Provide the (X, Y) coordinate of the cell's center where the given text is located.  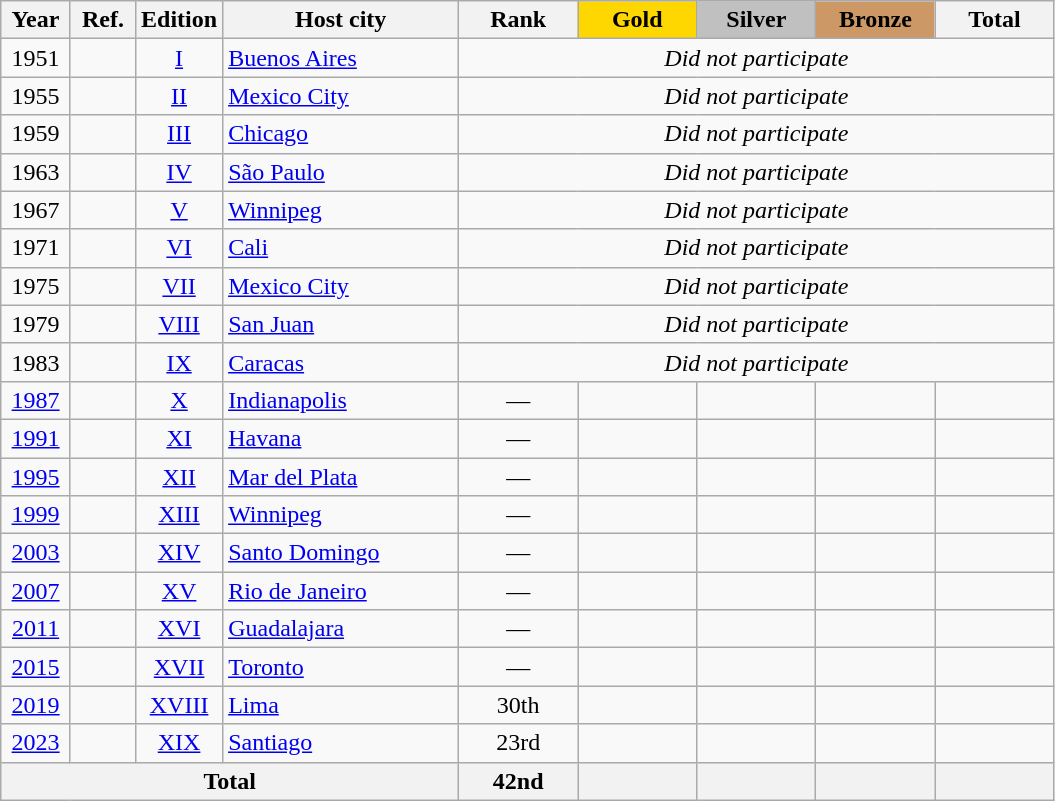
2023 (36, 743)
Year (36, 20)
23rd (518, 743)
I (180, 58)
1955 (36, 96)
42nd (518, 781)
XI (180, 438)
Lima (341, 705)
Chicago (341, 134)
XVI (180, 629)
Guadalajara (341, 629)
XVIII (180, 705)
1971 (36, 248)
2007 (36, 591)
2015 (36, 667)
Silver (756, 20)
XV (180, 591)
XVII (180, 667)
1979 (36, 324)
1987 (36, 400)
Havana (341, 438)
IV (180, 172)
XIX (180, 743)
1963 (36, 172)
Caracas (341, 362)
VIII (180, 324)
XII (180, 477)
Santo Domingo (341, 553)
Gold (638, 20)
Cali (341, 248)
1975 (36, 286)
2011 (36, 629)
Host city (341, 20)
III (180, 134)
Buenos Aires (341, 58)
Bronze (876, 20)
1991 (36, 438)
Edition (180, 20)
1959 (36, 134)
Toronto (341, 667)
1983 (36, 362)
San Juan (341, 324)
1995 (36, 477)
Rio de Janeiro (341, 591)
VI (180, 248)
Santiago (341, 743)
São Paulo (341, 172)
2003 (36, 553)
XIII (180, 515)
XIV (180, 553)
Mar del Plata (341, 477)
2019 (36, 705)
V (180, 210)
Indianapolis (341, 400)
Rank (518, 20)
VII (180, 286)
II (180, 96)
IX (180, 362)
30th (518, 705)
1967 (36, 210)
Ref. (102, 20)
X (180, 400)
1951 (36, 58)
1999 (36, 515)
